Locate the cell with the specified text and output its [X, Y] center coordinate. 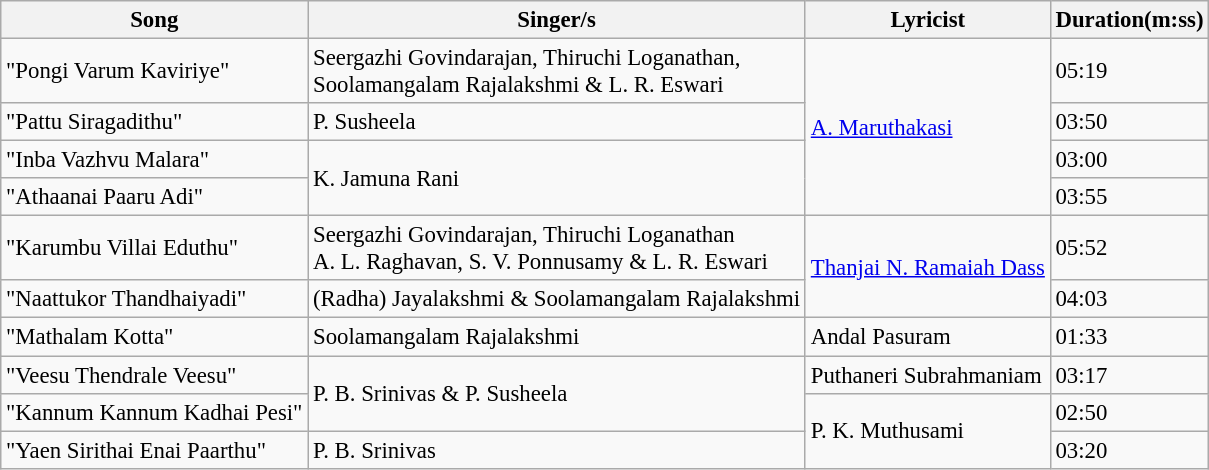
"Pongi Varum Kaviriye" [154, 72]
K. Jamuna Rani [557, 178]
"Karumbu Villai Eduthu" [154, 248]
"Mathalam Kotta" [154, 337]
Duration(m:ss) [1130, 20]
(Radha) Jayalakshmi & Soolamangalam Rajalakshmi [557, 299]
Puthaneri Subrahmaniam [928, 375]
03:50 [1130, 122]
04:03 [1130, 299]
03:20 [1130, 450]
Singer/s [557, 20]
"Pattu Siragadithu" [154, 122]
Andal Pasuram [928, 337]
P. B. Srinivas [557, 450]
"Inba Vazhvu Malara" [154, 160]
A. Maruthakasi [928, 128]
05:52 [1130, 248]
"Veesu Thendrale Veesu" [154, 375]
"Athaanai Paaru Adi" [154, 197]
P. K. Muthusami [928, 430]
Thanjai N. Ramaiah Dass [928, 267]
P. B. Srinivas & P. Susheela [557, 394]
Song [154, 20]
05:19 [1130, 72]
01:33 [1130, 337]
"Kannum Kannum Kadhai Pesi" [154, 412]
P. Susheela [557, 122]
Soolamangalam Rajalakshmi [557, 337]
"Yaen Sirithai Enai Paarthu" [154, 450]
03:55 [1130, 197]
Seergazhi Govindarajan, Thiruchi Loganathan,Soolamangalam Rajalakshmi & L. R. Eswari [557, 72]
03:00 [1130, 160]
Seergazhi Govindarajan, Thiruchi LoganathanA. L. Raghavan, S. V. Ponnusamy & L. R. Eswari [557, 248]
02:50 [1130, 412]
"Naattukor Thandhaiyadi" [154, 299]
Lyricist [928, 20]
03:17 [1130, 375]
